Search for the cell housing the specified text and yield its (x, y) center coordinate. 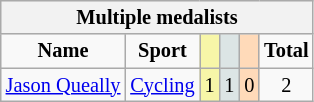
Jason Queally (64, 85)
Name (64, 51)
Cycling (162, 85)
Sport (162, 51)
Total (286, 51)
0 (249, 85)
2 (286, 85)
Multiple medalists (158, 17)
